Locate the cell with the specified text and output its (X, Y) center coordinate. 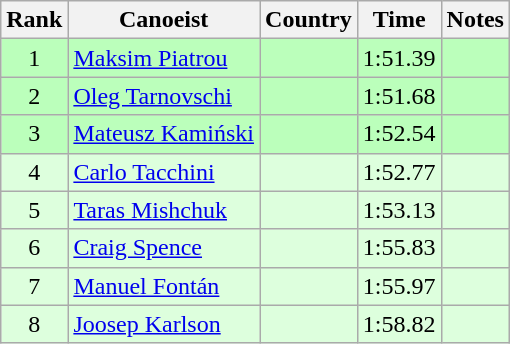
Oleg Tarnovschi (164, 96)
Country (309, 20)
Maksim Piatrou (164, 58)
Carlo Tacchini (164, 172)
4 (34, 172)
6 (34, 248)
7 (34, 286)
Craig Spence (164, 248)
1:52.54 (399, 134)
3 (34, 134)
1:58.82 (399, 324)
2 (34, 96)
1:51.39 (399, 58)
1 (34, 58)
Mateusz Kamiński (164, 134)
Taras Mishchuk (164, 210)
Joosep Karlson (164, 324)
1:55.83 (399, 248)
Notes (475, 20)
Canoeist (164, 20)
1:52.77 (399, 172)
5 (34, 210)
Rank (34, 20)
1:53.13 (399, 210)
1:51.68 (399, 96)
1:55.97 (399, 286)
Time (399, 20)
8 (34, 324)
Manuel Fontán (164, 286)
